Locate the cell with the specified text and output its [x, y] center coordinate. 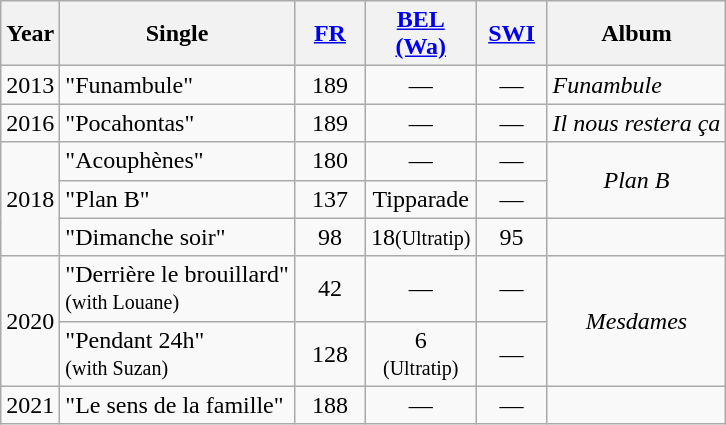
Year [30, 34]
"Acouphènes" [178, 161]
42 [330, 288]
Il nous restera ça [636, 123]
2018 [30, 199]
"Le sens de la famille" [178, 405]
"Pendant 24h" (with Suzan) [178, 354]
Mesdames [636, 321]
Funambule [636, 85]
BEL (Wa) [420, 34]
"Dimanche soir" [178, 237]
Tipparade [420, 199]
FR [330, 34]
"Derrière le brouillard"(with Louane) [178, 288]
Album [636, 34]
95 [512, 237]
"Pocahontas" [178, 123]
Plan B [636, 180]
SWI [512, 34]
Single [178, 34]
98 [330, 237]
180 [330, 161]
188 [330, 405]
"Funambule" [178, 85]
18(Ultratip) [420, 237]
2016 [30, 123]
137 [330, 199]
128 [330, 354]
2021 [30, 405]
2013 [30, 85]
"Plan B" [178, 199]
2020 [30, 321]
6(Ultratip) [420, 354]
